Extract the (x, y) coordinate from the center of the cell holding the provided text.  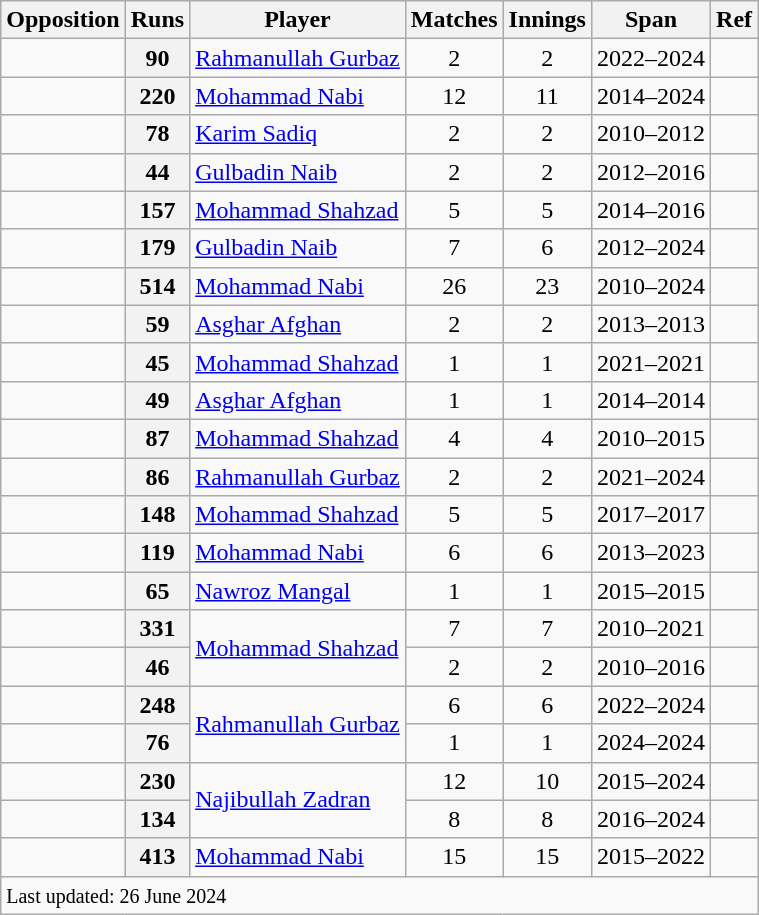
Matches (454, 20)
148 (157, 515)
23 (547, 286)
119 (157, 553)
2010–2012 (650, 134)
78 (157, 134)
2021–2024 (650, 477)
Najibullah Zadran (298, 800)
2010–2024 (650, 286)
Runs (157, 20)
Span (650, 20)
49 (157, 400)
Player (298, 20)
76 (157, 743)
44 (157, 172)
157 (157, 210)
2013–2023 (650, 553)
2014–2016 (650, 210)
65 (157, 591)
59 (157, 324)
134 (157, 819)
2013–2013 (650, 324)
46 (157, 667)
10 (547, 781)
87 (157, 438)
2015–2024 (650, 781)
2010–2021 (650, 629)
331 (157, 629)
2010–2015 (650, 438)
413 (157, 857)
2012–2016 (650, 172)
2015–2022 (650, 857)
26 (454, 286)
179 (157, 248)
Ref (734, 20)
2024–2024 (650, 743)
2014–2024 (650, 96)
2010–2016 (650, 667)
514 (157, 286)
Last updated: 26 June 2024 (380, 895)
230 (157, 781)
2015–2015 (650, 591)
Innings (547, 20)
2012–2024 (650, 248)
Karim Sadiq (298, 134)
90 (157, 58)
2021–2021 (650, 362)
Opposition (63, 20)
248 (157, 705)
2016–2024 (650, 819)
220 (157, 96)
2014–2014 (650, 400)
86 (157, 477)
2017–2017 (650, 515)
Nawroz Mangal (298, 591)
11 (547, 96)
45 (157, 362)
